Capture the cell that displays the provided text and extract its [x, y] central coordinate. 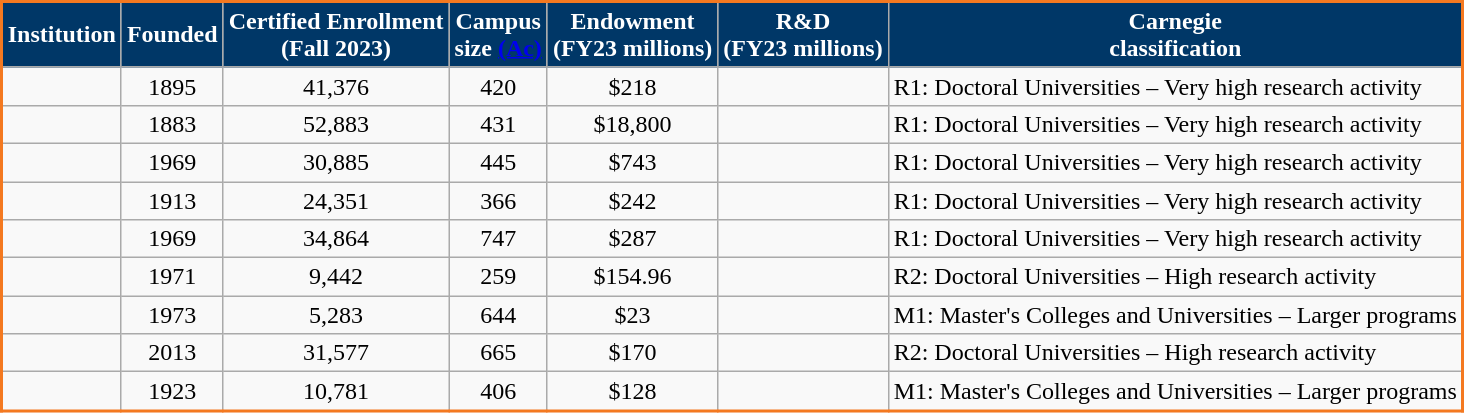
30,885 [336, 162]
366 [498, 201]
259 [498, 277]
1971 [172, 277]
9,442 [336, 277]
41,376 [336, 86]
52,883 [336, 124]
Certified Enrollment(Fall 2023) [336, 35]
$242 [632, 201]
747 [498, 239]
$128 [632, 392]
$23 [632, 315]
$154.96 [632, 277]
1883 [172, 124]
Founded [172, 35]
1973 [172, 315]
Carnegieclassification [1176, 35]
665 [498, 353]
431 [498, 124]
R&D(FY23 millions) [803, 35]
644 [498, 315]
1913 [172, 201]
24,351 [336, 201]
1895 [172, 86]
2013 [172, 353]
Endowment (FY23 millions) [632, 35]
5,283 [336, 315]
1923 [172, 392]
$287 [632, 239]
445 [498, 162]
406 [498, 392]
$170 [632, 353]
10,781 [336, 392]
$743 [632, 162]
Campussize (Ac) [498, 35]
31,577 [336, 353]
$18,800 [632, 124]
34,864 [336, 239]
Institution [62, 35]
$218 [632, 86]
420 [498, 86]
